Output the (X, Y) coordinate of the center of the cell containing the given text.  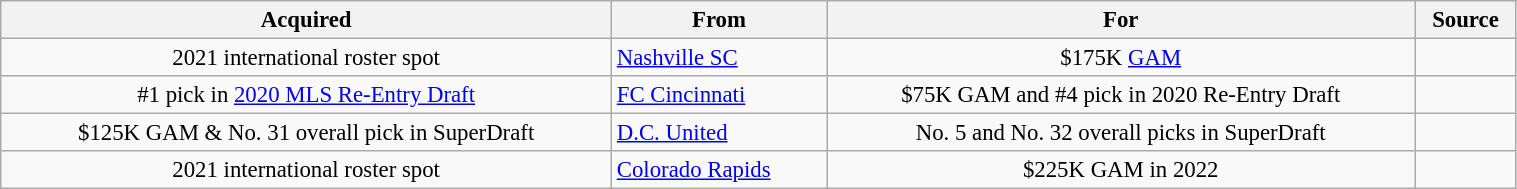
$125K GAM & No. 31 overall pick in SuperDraft (306, 133)
No. 5 and No. 32 overall picks in SuperDraft (1121, 133)
#1 pick in 2020 MLS Re-Entry Draft (306, 95)
Acquired (306, 20)
Colorado Rapids (718, 170)
$175K GAM (1121, 58)
D.C. United (718, 133)
$225K GAM in 2022 (1121, 170)
$75K GAM and #4 pick in 2020 Re-Entry Draft (1121, 95)
Nashville SC (718, 58)
Source (1466, 20)
FC Cincinnati (718, 95)
For (1121, 20)
From (718, 20)
